Search for the cell housing the specified text and yield its (x, y) center coordinate. 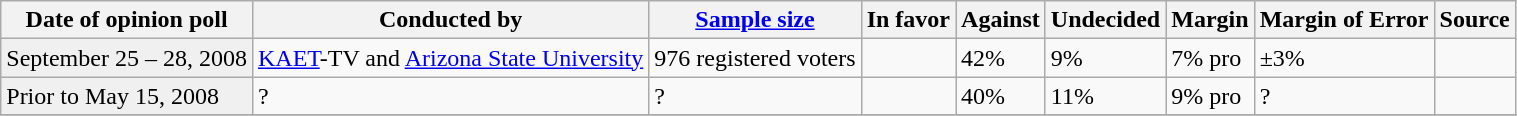
±3% (1344, 58)
Conducted by (450, 20)
7% pro (1210, 58)
September 25 – 28, 2008 (127, 58)
Sample size (755, 20)
11% (1105, 96)
Prior to May 15, 2008 (127, 96)
Margin (1210, 20)
9% (1105, 58)
Undecided (1105, 20)
40% (1001, 96)
42% (1001, 58)
Against (1001, 20)
976 registered voters (755, 58)
KAET-TV and Arizona State University (450, 58)
Date of opinion poll (127, 20)
In favor (908, 20)
9% pro (1210, 96)
Margin of Error (1344, 20)
Source (1474, 20)
